Detect which cell encompasses the target text, then output its [X, Y] center coordinate. 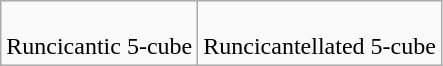
Runcicantellated 5-cube [320, 34]
Runcicantic 5-cube [100, 34]
